Search for the cell housing the specified text and yield its (X, Y) center coordinate. 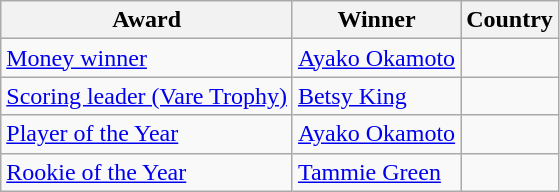
Country (510, 20)
Betsy King (376, 96)
Rookie of the Year (147, 172)
Tammie Green (376, 172)
Scoring leader (Vare Trophy) (147, 96)
Player of the Year (147, 134)
Winner (376, 20)
Award (147, 20)
Money winner (147, 58)
